Find where the given text appears and provide that cell's center as [x, y] coordinate. 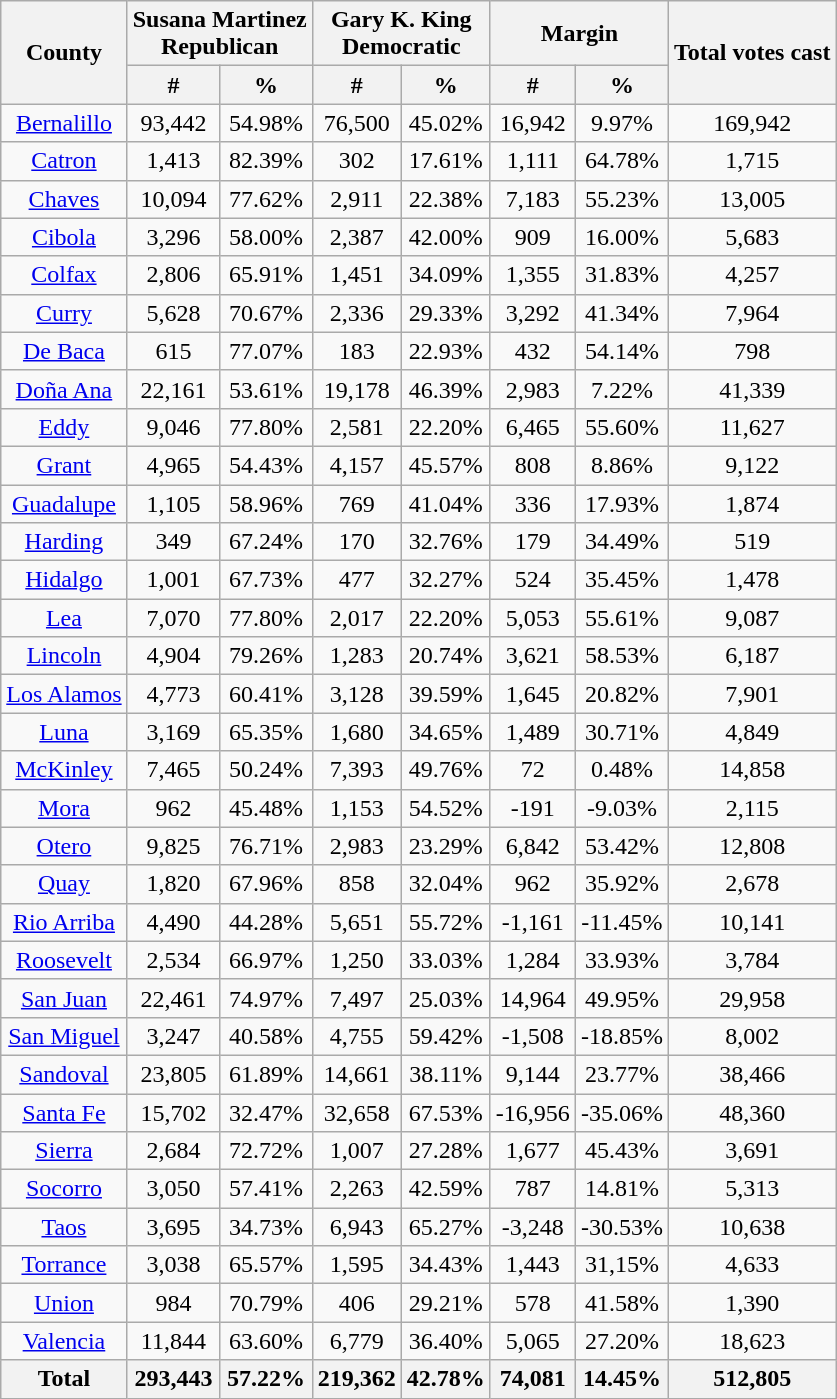
67.24% [266, 542]
45.43% [622, 1151]
55.23% [622, 199]
-9.03% [622, 808]
22,461 [174, 998]
76,500 [356, 123]
23.29% [446, 846]
2,534 [174, 960]
45.48% [266, 808]
798 [752, 351]
984 [174, 1303]
Rio Arriba [64, 922]
1,105 [174, 503]
1,250 [356, 960]
41.34% [622, 313]
769 [356, 503]
60.41% [266, 694]
4,257 [752, 275]
65.27% [446, 1227]
22.93% [446, 351]
49.95% [622, 998]
32,658 [356, 1113]
4,157 [356, 465]
58.00% [266, 237]
Santa Fe [64, 1113]
349 [174, 542]
0.48% [622, 770]
858 [356, 884]
14,858 [752, 770]
-1,161 [532, 922]
18,623 [752, 1341]
Chaves [64, 199]
615 [174, 351]
11,627 [752, 427]
1,489 [532, 732]
9,122 [752, 465]
65.91% [266, 275]
50.24% [266, 770]
7,964 [752, 313]
Eddy [64, 427]
14.81% [622, 1189]
524 [532, 580]
Valencia [64, 1341]
De Baca [64, 351]
77.07% [266, 351]
67.73% [266, 580]
-35.06% [622, 1113]
35.45% [622, 580]
Grant [64, 465]
Torrance [64, 1265]
34.65% [446, 732]
40.58% [266, 1036]
3,247 [174, 1036]
Total votes cast [752, 52]
2,115 [752, 808]
Gary K. KingDemocratic [401, 34]
16.00% [622, 237]
54.14% [622, 351]
1,283 [356, 656]
-18.85% [622, 1036]
61.89% [266, 1074]
33.03% [446, 960]
53.61% [266, 389]
1,820 [174, 884]
54.52% [446, 808]
5,053 [532, 618]
Union [64, 1303]
79.26% [266, 656]
33.93% [622, 960]
54.43% [266, 465]
336 [532, 503]
67.96% [266, 884]
County [64, 52]
4,633 [752, 1265]
2,806 [174, 275]
42.78% [446, 1379]
1,001 [174, 580]
Taos [64, 1227]
3,038 [174, 1265]
77.62% [266, 199]
29.21% [446, 1303]
Roosevelt [64, 960]
Lea [64, 618]
179 [532, 542]
Catron [64, 161]
76.71% [266, 846]
3,784 [752, 960]
1,595 [356, 1265]
14,964 [532, 998]
35.92% [622, 884]
1,680 [356, 732]
36.40% [446, 1341]
4,755 [356, 1036]
5,651 [356, 922]
-30.53% [622, 1227]
67.53% [446, 1113]
74.97% [266, 998]
183 [356, 351]
4,904 [174, 656]
57.41% [266, 1189]
72.72% [266, 1151]
4,849 [752, 732]
7.22% [622, 389]
4,773 [174, 694]
42.59% [446, 1189]
Harding [64, 542]
Curry [64, 313]
1,284 [532, 960]
1,007 [356, 1151]
41.04% [446, 503]
Sandoval [64, 1074]
302 [356, 161]
-1,508 [532, 1036]
Hidalgo [64, 580]
58.53% [622, 656]
41.58% [622, 1303]
3,292 [532, 313]
23,805 [174, 1074]
McKinley [64, 770]
7,497 [356, 998]
16,942 [532, 123]
San Juan [64, 998]
4,490 [174, 922]
39.59% [446, 694]
93,442 [174, 123]
14,661 [356, 1074]
1,390 [752, 1303]
519 [752, 542]
5,683 [752, 237]
54.98% [266, 123]
2,581 [356, 427]
3,621 [532, 656]
Mora [64, 808]
10,094 [174, 199]
Los Alamos [64, 694]
32.47% [266, 1113]
15,702 [174, 1113]
1,874 [752, 503]
17.93% [622, 503]
10,638 [752, 1227]
808 [532, 465]
Sierra [64, 1151]
5,313 [752, 1189]
293,443 [174, 1379]
48,360 [752, 1113]
34.09% [446, 275]
909 [532, 237]
59.42% [446, 1036]
29,958 [752, 998]
Doña Ana [64, 389]
63.60% [266, 1341]
3,691 [752, 1151]
3,128 [356, 694]
5,628 [174, 313]
1,677 [532, 1151]
34.43% [446, 1265]
Quay [64, 884]
Lincoln [64, 656]
Susana MartinezRepublican [220, 34]
2,684 [174, 1151]
Cibola [64, 237]
58.96% [266, 503]
3,050 [174, 1189]
20.82% [622, 694]
6,779 [356, 1341]
Luna [64, 732]
65.57% [266, 1265]
2,017 [356, 618]
6,187 [752, 656]
1,153 [356, 808]
512,805 [752, 1379]
25.03% [446, 998]
1,451 [356, 275]
9,046 [174, 427]
6,943 [356, 1227]
70.67% [266, 313]
34.73% [266, 1227]
34.49% [622, 542]
8.86% [622, 465]
3,296 [174, 237]
45.57% [446, 465]
72 [532, 770]
Colfax [64, 275]
55.61% [622, 618]
53.42% [622, 846]
7,393 [356, 770]
432 [532, 351]
14.45% [622, 1379]
38.11% [446, 1074]
Socorro [64, 1189]
55.60% [622, 427]
12,808 [752, 846]
1,715 [752, 161]
7,901 [752, 694]
74,081 [532, 1379]
32.04% [446, 884]
-3,248 [532, 1227]
44.28% [266, 922]
82.39% [266, 161]
20.74% [446, 656]
Guadalupe [64, 503]
7,070 [174, 618]
-11.45% [622, 922]
55.72% [446, 922]
6,842 [532, 846]
477 [356, 580]
45.02% [446, 123]
1,111 [532, 161]
9,825 [174, 846]
23.77% [622, 1074]
9.97% [622, 123]
32.76% [446, 542]
2,387 [356, 237]
10,141 [752, 922]
-191 [532, 808]
65.35% [266, 732]
2,336 [356, 313]
6,465 [532, 427]
787 [532, 1189]
22.38% [446, 199]
Bernalillo [64, 123]
57.22% [266, 1379]
46.39% [446, 389]
17.61% [446, 161]
11,844 [174, 1341]
42.00% [446, 237]
9,087 [752, 618]
4,965 [174, 465]
64.78% [622, 161]
1,413 [174, 161]
27.28% [446, 1151]
3,169 [174, 732]
219,362 [356, 1379]
1,355 [532, 275]
2,911 [356, 199]
1,478 [752, 580]
2,678 [752, 884]
5,065 [532, 1341]
169,942 [752, 123]
19,178 [356, 389]
22,161 [174, 389]
49.76% [446, 770]
9,144 [532, 1074]
7,465 [174, 770]
30.71% [622, 732]
27.20% [622, 1341]
38,466 [752, 1074]
13,005 [752, 199]
32.27% [446, 580]
41,339 [752, 389]
170 [356, 542]
29.33% [446, 313]
7,183 [532, 199]
3,695 [174, 1227]
406 [356, 1303]
578 [532, 1303]
1,443 [532, 1265]
-16,956 [532, 1113]
31.83% [622, 275]
31,15% [622, 1265]
8,002 [752, 1036]
Otero [64, 846]
Margin [579, 34]
66.97% [266, 960]
2,263 [356, 1189]
1,645 [532, 694]
San Miguel [64, 1036]
Total [64, 1379]
70.79% [266, 1303]
